Determine the (x, y) coordinate at the center of the cell enclosing the given text.  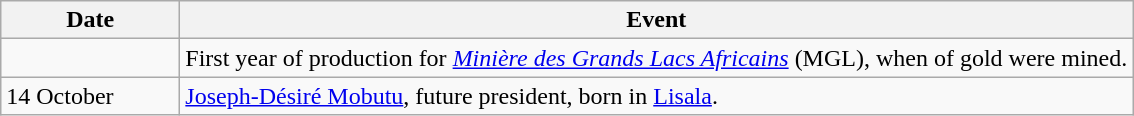
Date (90, 20)
Event (656, 20)
14 October (90, 96)
Joseph-Désiré Mobutu, future president, born in Lisala. (656, 96)
First year of production for Minière des Grands Lacs Africains (MGL), when of gold were mined. (656, 58)
